Output the [X, Y] coordinate of the center of the cell containing the given text.  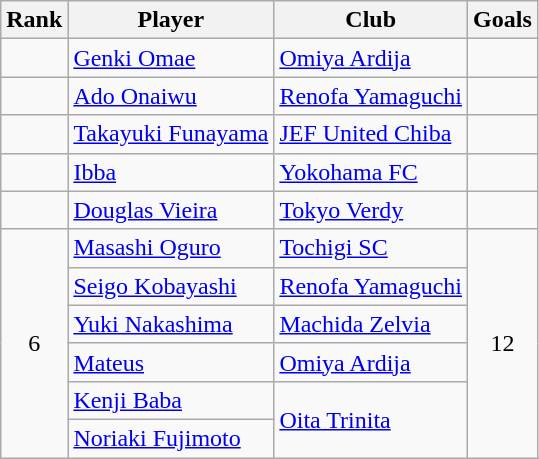
Oita Trinita [371, 419]
Seigo Kobayashi [171, 286]
JEF United Chiba [371, 134]
Goals [503, 20]
12 [503, 343]
Player [171, 20]
Mateus [171, 362]
Genki Omae [171, 58]
Yuki Nakashima [171, 324]
Rank [34, 20]
Tochigi SC [371, 248]
Ibba [171, 172]
Club [371, 20]
Noriaki Fujimoto [171, 438]
Masashi Oguro [171, 248]
6 [34, 343]
Douglas Vieira [171, 210]
Machida Zelvia [371, 324]
Yokohama FC [371, 172]
Tokyo Verdy [371, 210]
Ado Onaiwu [171, 96]
Kenji Baba [171, 400]
Takayuki Funayama [171, 134]
